Capture the cell that displays the provided text and extract its (x, y) central coordinate. 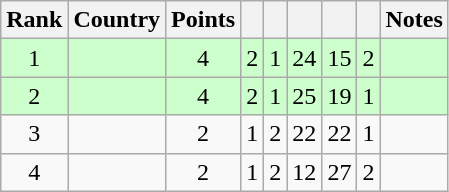
Notes (414, 20)
3 (34, 134)
Rank (34, 20)
12 (304, 172)
19 (340, 96)
Country (117, 20)
15 (340, 58)
24 (304, 58)
27 (340, 172)
Points (204, 20)
25 (304, 96)
